Find where the given text appears and provide that cell's center as [X, Y] coordinate. 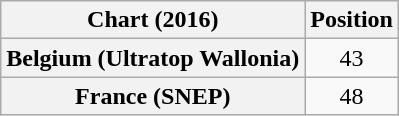
43 [352, 58]
Chart (2016) [153, 20]
Belgium (Ultratop Wallonia) [153, 58]
France (SNEP) [153, 96]
Position [352, 20]
48 [352, 96]
